Pinpoint the cell where the given text exists, returning its (x, y) midpoint coordinate. 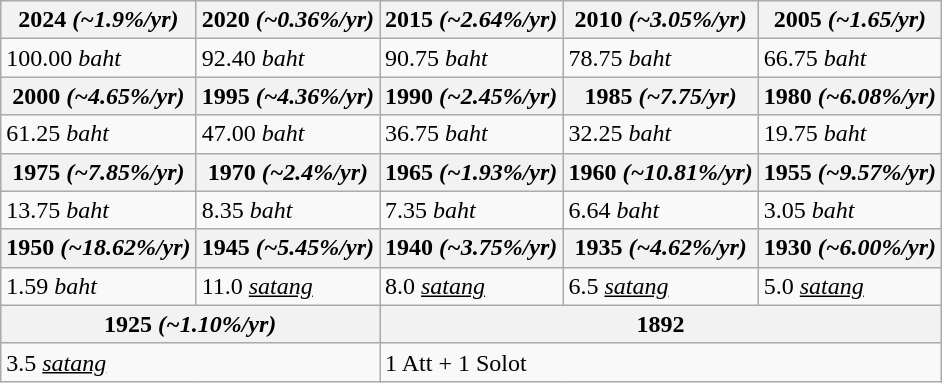
32.25 baht (660, 134)
1970 (~2.4%/yr) (288, 172)
78.75 baht (660, 58)
1950 (~18.62%/yr) (98, 248)
5.0 satang (850, 286)
8.35 baht (288, 210)
1.59 baht (98, 286)
1940 (~3.75%/yr) (472, 248)
13.75 baht (98, 210)
1 Att + 1 Solot (661, 362)
6.5 satang (660, 286)
1980 (~6.08%/yr) (850, 96)
1975 (~7.85%/yr) (98, 172)
11.0 satang (288, 286)
1945 (~5.45%/yr) (288, 248)
1990 (~2.45%/yr) (472, 96)
1955 (~9.57%/yr) (850, 172)
66.75 baht (850, 58)
2005 (~1.65/yr) (850, 20)
2010 (~3.05%/yr) (660, 20)
61.25 baht (98, 134)
6.64 baht (660, 210)
7.35 baht (472, 210)
19.75 baht (850, 134)
1930 (~6.00%/yr) (850, 248)
90.75 baht (472, 58)
3.5 satang (190, 362)
36.75 baht (472, 134)
1892 (661, 324)
1995 (~4.36%/yr) (288, 96)
92.40 baht (288, 58)
3.05 baht (850, 210)
2020 (~0.36%/yr) (288, 20)
1965 (~1.93%/yr) (472, 172)
1985 (~7.75/yr) (660, 96)
1935 (~4.62%/yr) (660, 248)
2024 (~1.9%/yr) (98, 20)
2000 (~4.65%/yr) (98, 96)
47.00 baht (288, 134)
100.00 baht (98, 58)
1960 (~10.81%/yr) (660, 172)
8.0 satang (472, 286)
1925 (~1.10%/yr) (190, 324)
2015 (~2.64%/yr) (472, 20)
